For the text-containing cell, return its midpoint in [X, Y] coordinate format. 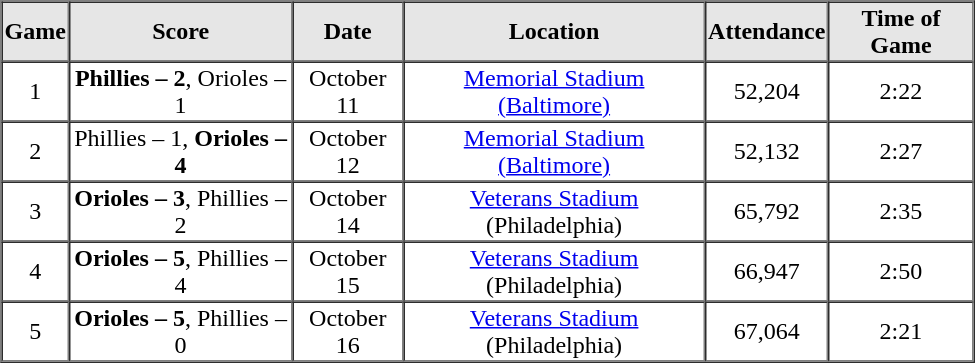
Location [554, 32]
Game [36, 32]
Score [181, 32]
52,204 [766, 92]
2:50 [900, 272]
Phillies – 1, Orioles – 4 [181, 152]
Orioles – 3, Phillies – 2 [181, 212]
3 [36, 212]
October 15 [348, 272]
2:22 [900, 92]
October 14 [348, 212]
2:35 [900, 212]
Orioles – 5, Phillies – 0 [181, 332]
1 [36, 92]
66,947 [766, 272]
67,064 [766, 332]
October 12 [348, 152]
October 16 [348, 332]
2:27 [900, 152]
Orioles – 5, Phillies – 4 [181, 272]
Date [348, 32]
65,792 [766, 212]
October 11 [348, 92]
4 [36, 272]
5 [36, 332]
52,132 [766, 152]
Time of Game [900, 32]
2:21 [900, 332]
Phillies – 2, Orioles – 1 [181, 92]
2 [36, 152]
Attendance [766, 32]
